Pinpoint the cell where the given text exists, returning its [x, y] midpoint coordinate. 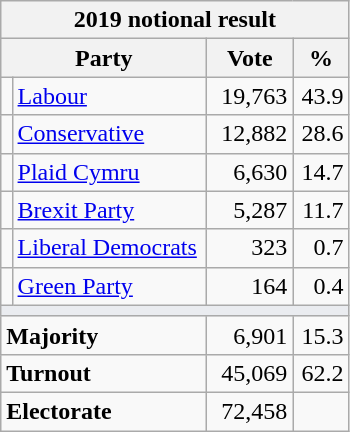
Conservative [110, 134]
Green Party [110, 286]
164 [250, 286]
11.7 [321, 210]
Liberal Democrats [110, 248]
15.3 [321, 335]
0.4 [321, 286]
12,882 [250, 134]
Turnout [104, 373]
Labour [110, 96]
14.7 [321, 172]
43.9 [321, 96]
62.2 [321, 373]
Vote [250, 58]
2019 notional result [175, 20]
Electorate [104, 411]
0.7 [321, 248]
Party [104, 58]
Majority [104, 335]
28.6 [321, 134]
6,630 [250, 172]
% [321, 58]
Brexit Party [110, 210]
72,458 [250, 411]
323 [250, 248]
45,069 [250, 373]
6,901 [250, 335]
19,763 [250, 96]
Plaid Cymru [110, 172]
5,287 [250, 210]
